Locate the cell with the specified text and output its [x, y] center coordinate. 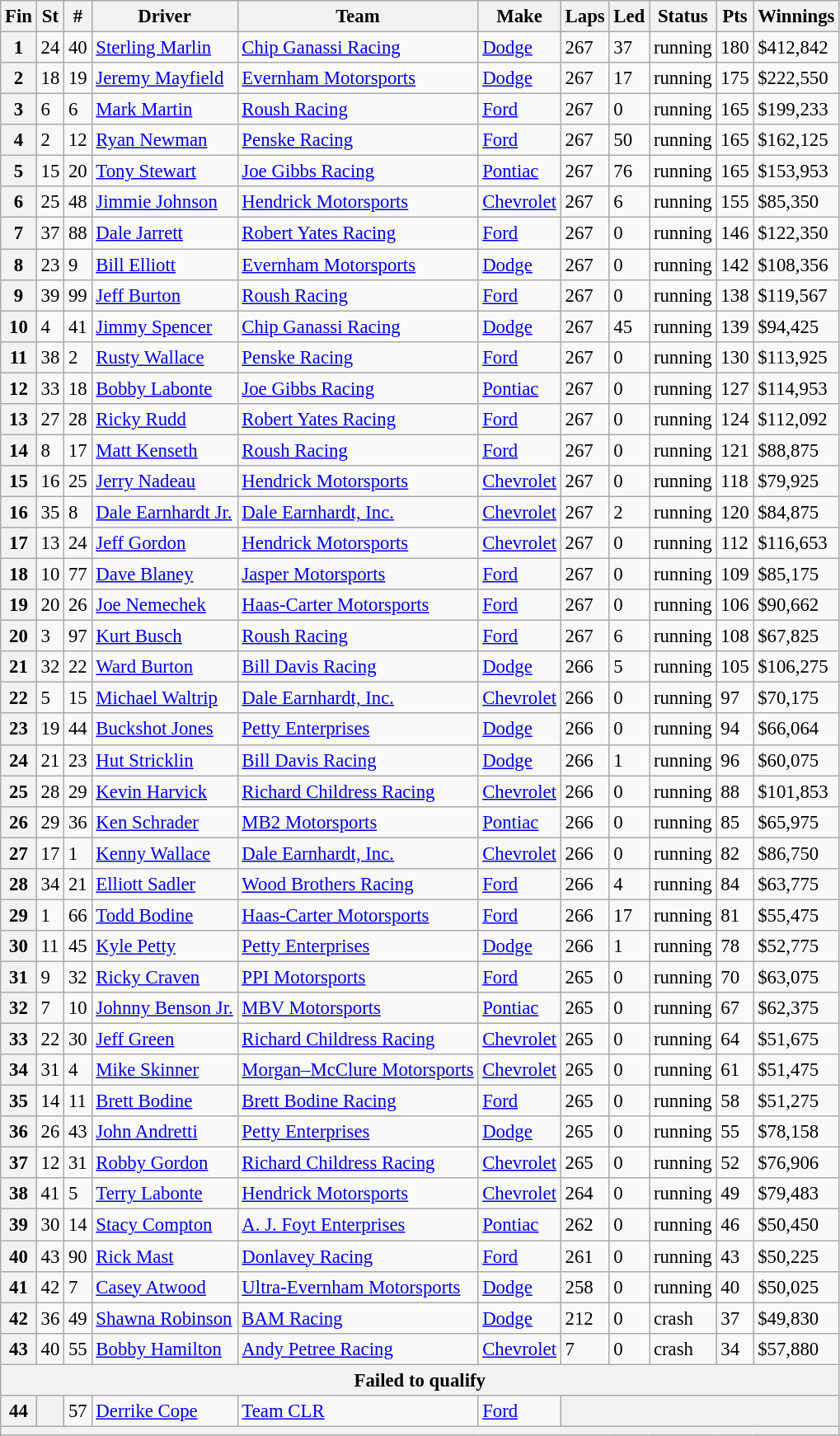
Pts [735, 16]
Kurt Busch [165, 636]
$94,425 [796, 326]
$76,906 [796, 1163]
# [77, 16]
Jeff Burton [165, 295]
$412,842 [796, 48]
70 [735, 977]
Andy Petree Racing [358, 1349]
A. J. Foyt Enterprises [358, 1225]
105 [735, 667]
Ricky Craven [165, 977]
58 [735, 1101]
142 [735, 265]
261 [585, 1256]
Mike Skinner [165, 1070]
Wood Brothers Racing [358, 885]
Buckshot Jones [165, 730]
Sterling Marlin [165, 48]
Ultra-Evernham Motorsports [358, 1287]
Jimmie Johnson [165, 202]
Jerry Nadeau [165, 481]
61 [735, 1070]
Rick Mast [165, 1256]
175 [735, 78]
118 [735, 481]
64 [735, 1039]
Ken Schrader [165, 822]
Fin [19, 16]
$67,825 [796, 636]
Jeff Gordon [165, 543]
77 [77, 575]
Terry Labonte [165, 1194]
258 [585, 1287]
$60,075 [796, 760]
124 [735, 420]
$108,356 [796, 265]
$79,925 [796, 481]
Dale Earnhardt Jr. [165, 512]
$84,875 [796, 512]
85 [735, 822]
$112,092 [796, 420]
Tony Stewart [165, 171]
Ward Burton [165, 667]
Joe Nemechek [165, 605]
212 [585, 1318]
Brett Bodine [165, 1101]
$153,953 [796, 171]
50 [630, 140]
$85,175 [796, 575]
Bill Elliott [165, 265]
57 [77, 1411]
120 [735, 512]
81 [735, 915]
Status [683, 16]
90 [77, 1256]
$122,350 [796, 233]
138 [735, 295]
Kevin Harvick [165, 791]
$90,662 [796, 605]
82 [735, 853]
Shawna Robinson [165, 1318]
Stacy Compton [165, 1225]
$79,483 [796, 1194]
Team [358, 16]
106 [735, 605]
Casey Atwood [165, 1287]
Make [519, 16]
St [49, 16]
Bobby Labonte [165, 388]
94 [735, 730]
Rusty Wallace [165, 357]
$57,880 [796, 1349]
Ricky Rudd [165, 420]
$86,750 [796, 853]
$119,567 [796, 295]
Driver [165, 16]
Laps [585, 16]
$52,775 [796, 946]
Kyle Petty [165, 946]
$51,275 [796, 1101]
Kenny Wallace [165, 853]
Bobby Hamilton [165, 1349]
Todd Bodine [165, 915]
$50,025 [796, 1287]
108 [735, 636]
Jeff Green [165, 1039]
$162,125 [796, 140]
Michael Waltrip [165, 698]
139 [735, 326]
109 [735, 575]
78 [735, 946]
Jasper Motorsports [358, 575]
$199,233 [796, 110]
John Andretti [165, 1132]
Elliott Sadler [165, 885]
66 [77, 915]
Failed to qualify [420, 1380]
52 [735, 1163]
$50,225 [796, 1256]
Brett Bodine Racing [358, 1101]
Mark Martin [165, 110]
76 [630, 171]
$51,475 [796, 1070]
$49,830 [796, 1318]
PPI Motorsports [358, 977]
$63,775 [796, 885]
155 [735, 202]
$85,350 [796, 202]
Team CLR [358, 1411]
Robby Gordon [165, 1163]
Derrike Cope [165, 1411]
$106,275 [796, 667]
Jeremy Mayfield [165, 78]
$55,475 [796, 915]
96 [735, 760]
Led [630, 16]
Matt Kenseth [165, 450]
$222,550 [796, 78]
Morgan–McClure Motorsports [358, 1070]
99 [77, 295]
Dave Blaney [165, 575]
146 [735, 233]
262 [585, 1225]
127 [735, 388]
121 [735, 450]
Winnings [796, 16]
$70,175 [796, 698]
112 [735, 543]
130 [735, 357]
$113,925 [796, 357]
48 [77, 202]
$63,075 [796, 977]
67 [735, 1008]
$50,450 [796, 1225]
MB2 Motorsports [358, 822]
Donlavey Racing [358, 1256]
180 [735, 48]
Johnny Benson Jr. [165, 1008]
Hut Stricklin [165, 760]
46 [735, 1225]
264 [585, 1194]
Dale Jarrett [165, 233]
Jimmy Spencer [165, 326]
BAM Racing [358, 1318]
$65,975 [796, 822]
$101,853 [796, 791]
$66,064 [796, 730]
$88,875 [796, 450]
$62,375 [796, 1008]
Ryan Newman [165, 140]
$51,675 [796, 1039]
$78,158 [796, 1132]
$116,653 [796, 543]
84 [735, 885]
$114,953 [796, 388]
MBV Motorsports [358, 1008]
